Detect which cell encompasses the target text, then output its (x, y) center coordinate. 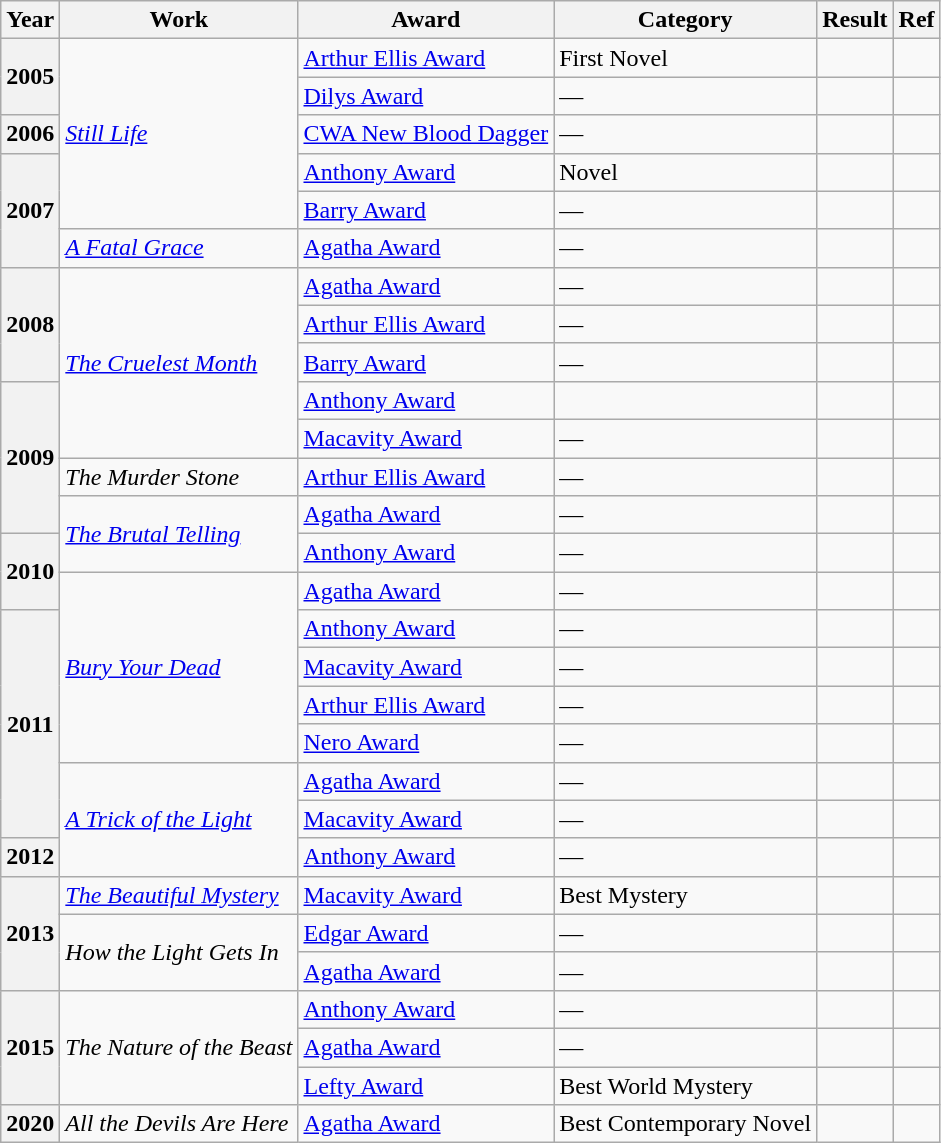
2008 (30, 324)
Dilys Award (426, 96)
How the Light Gets In (179, 952)
Best Contemporary Novel (686, 1124)
Category (686, 20)
Best World Mystery (686, 1085)
2005 (30, 77)
2013 (30, 933)
Best Mystery (686, 895)
Bury Your Dead (179, 667)
Edgar Award (426, 933)
The Brutal Telling (179, 534)
2006 (30, 134)
Award (426, 20)
A Fatal Grace (179, 248)
2011 (30, 724)
The Murder Stone (179, 477)
A Trick of the Light (179, 819)
The Cruelest Month (179, 362)
2007 (30, 210)
Result (855, 20)
2020 (30, 1124)
Ref (916, 20)
Year (30, 20)
Nero Award (426, 743)
The Nature of the Beast (179, 1047)
Novel (686, 172)
2010 (30, 572)
The Beautiful Mystery (179, 895)
All the Devils Are Here (179, 1124)
2015 (30, 1047)
Lefty Award (426, 1085)
Work (179, 20)
2009 (30, 457)
2012 (30, 857)
CWA New Blood Dagger (426, 134)
Still Life (179, 134)
First Novel (686, 58)
